Capture the cell that displays the provided text and extract its [X, Y] central coordinate. 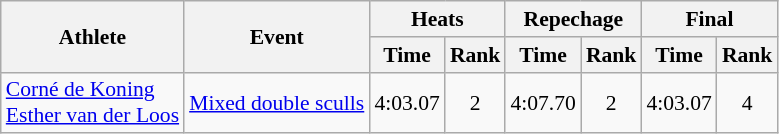
Corné de Koning Esther van der Loos [92, 102]
Mixed double sculls [276, 102]
Repechage [573, 19]
Final [709, 19]
Heats [437, 19]
4:07.70 [542, 102]
Athlete [92, 36]
4 [748, 102]
Event [276, 36]
